From the cell containing the given text, extract its center point as (x, y) coordinate. 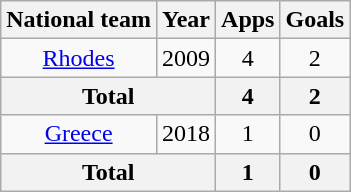
Year (186, 20)
Apps (248, 20)
Greece (79, 134)
National team (79, 20)
2009 (186, 58)
2018 (186, 134)
Rhodes (79, 58)
Goals (315, 20)
